For the text-containing cell, return its midpoint in (x, y) coordinate format. 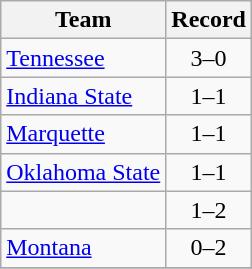
Team (84, 20)
Oklahoma State (84, 172)
Tennessee (84, 58)
Record (209, 20)
Indiana State (84, 96)
Montana (84, 248)
0–2 (209, 248)
1–2 (209, 210)
Marquette (84, 134)
3–0 (209, 58)
